Detect which cell encompasses the target text, then output its (x, y) center coordinate. 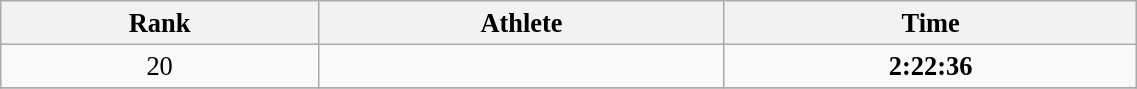
2:22:36 (930, 66)
Rank (160, 22)
Time (930, 22)
20 (160, 66)
Athlete (521, 22)
